Determine the [X, Y] coordinate at the center of the cell enclosing the given text.  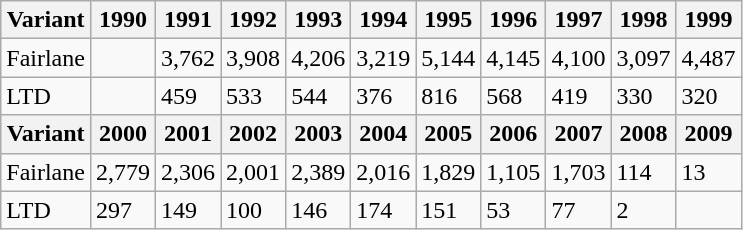
2007 [578, 134]
1996 [514, 20]
2004 [384, 134]
1,829 [448, 172]
3,908 [254, 58]
3,762 [188, 58]
1,105 [514, 172]
2,001 [254, 172]
459 [188, 96]
568 [514, 96]
100 [254, 210]
1993 [318, 20]
1998 [644, 20]
53 [514, 210]
320 [708, 96]
2008 [644, 134]
2003 [318, 134]
1999 [708, 20]
376 [384, 96]
151 [448, 210]
2005 [448, 134]
114 [644, 172]
77 [578, 210]
1994 [384, 20]
13 [708, 172]
2,306 [188, 172]
2,016 [384, 172]
533 [254, 96]
2,779 [122, 172]
4,206 [318, 58]
5,144 [448, 58]
2 [644, 210]
544 [318, 96]
419 [578, 96]
174 [384, 210]
2,389 [318, 172]
149 [188, 210]
4,487 [708, 58]
4,100 [578, 58]
1,703 [578, 172]
2006 [514, 134]
3,097 [644, 58]
1997 [578, 20]
816 [448, 96]
297 [122, 210]
2009 [708, 134]
1990 [122, 20]
2001 [188, 134]
2002 [254, 134]
146 [318, 210]
330 [644, 96]
1992 [254, 20]
4,145 [514, 58]
3,219 [384, 58]
1991 [188, 20]
1995 [448, 20]
2000 [122, 134]
